Output the [x, y] coordinate of the center of the cell containing the given text.  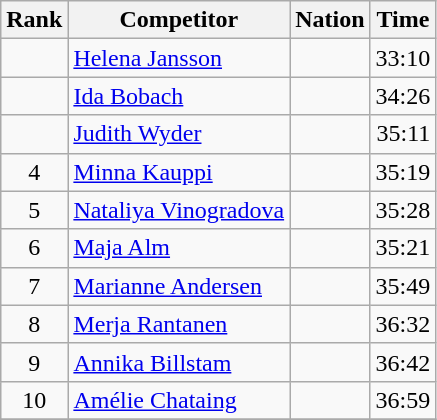
35:49 [403, 286]
7 [34, 286]
Amélie Chataing [179, 400]
34:26 [403, 96]
Maja Alm [179, 248]
Rank [34, 20]
Helena Jansson [179, 58]
5 [34, 210]
6 [34, 248]
Time [403, 20]
8 [34, 324]
Annika Billstam [179, 362]
36:42 [403, 362]
36:32 [403, 324]
Ida Bobach [179, 96]
9 [34, 362]
10 [34, 400]
35:21 [403, 248]
Merja Rantanen [179, 324]
Nation [330, 20]
4 [34, 172]
Competitor [179, 20]
35:19 [403, 172]
Marianne Andersen [179, 286]
33:10 [403, 58]
35:11 [403, 134]
Nataliya Vinogradova [179, 210]
35:28 [403, 210]
Minna Kauppi [179, 172]
Judith Wyder [179, 134]
36:59 [403, 400]
